Return the [x, y] coordinate for the center point of the cell that contains the specified text.  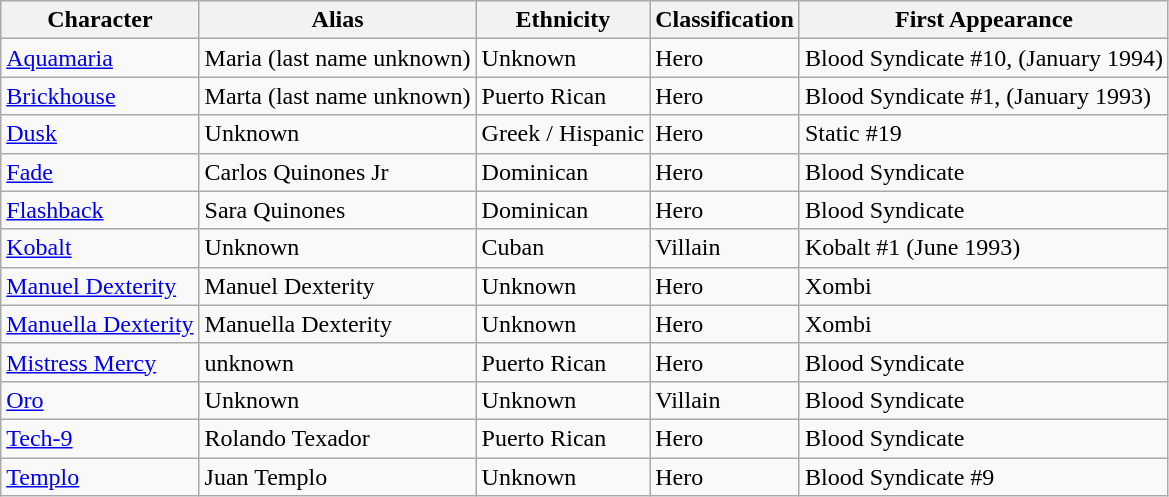
Ethnicity [563, 20]
Blood Syndicate #9 [984, 477]
Dusk [100, 134]
Oro [100, 400]
Mistress Mercy [100, 362]
Static #19 [984, 134]
unknown [338, 362]
Fade [100, 172]
Flashback [100, 210]
Maria (last name unknown) [338, 58]
Juan Templo [338, 477]
Sara Quinones [338, 210]
Marta (last name unknown) [338, 96]
Blood Syndicate #1, (January 1993) [984, 96]
Alias [338, 20]
Kobalt [100, 248]
Classification [725, 20]
First Appearance [984, 20]
Carlos Quinones Jr [338, 172]
Rolando Texador [338, 438]
Templo [100, 477]
Kobalt #1 (June 1993) [984, 248]
Cuban [563, 248]
Brickhouse [100, 96]
Aquamaria [100, 58]
Blood Syndicate #10, (January 1994) [984, 58]
Tech-9 [100, 438]
Greek / Hispanic [563, 134]
Character [100, 20]
